Return the [X, Y] coordinate for the center point of the cell that contains the specified text.  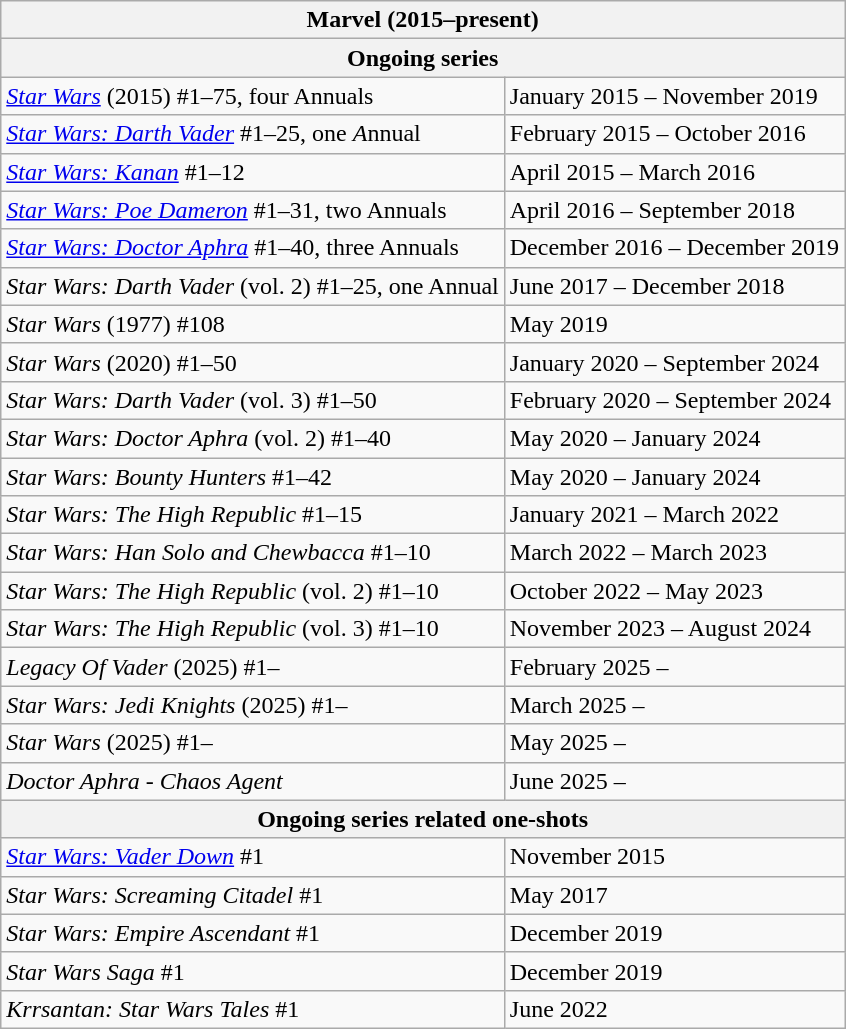
January 2015 – November 2019 [674, 96]
Star Wars: The High Republic #1–15 [253, 515]
Star Wars: Poe Dameron #1–31, two Annuals [253, 210]
February 2025 – [674, 667]
April 2016 – September 2018 [674, 210]
Star Wars: Jedi Knights (2025) #1– [253, 705]
Krrsantan: Star Wars Tales #1 [253, 1009]
Star Wars: Bounty Hunters #1–42 [253, 477]
Star Wars (2020) #1–50 [253, 362]
Star Wars: Han Solo and Chewbacca #1–10 [253, 553]
January 2021 – March 2022 [674, 515]
Legacy Of Vader (2025) #1– [253, 667]
April 2015 – March 2016 [674, 172]
March 2025 – [674, 705]
January 2020 – September 2024 [674, 362]
March 2022 – March 2023 [674, 553]
Star Wars: Doctor Aphra #1–40, three Annuals [253, 248]
Star Wars (2015) #1–75, four Annuals [253, 96]
Star Wars: The High Republic (vol. 2) #1–10 [253, 591]
Star Wars: Kanan #1–12 [253, 172]
Ongoing series [423, 58]
Star Wars: Darth Vader #1–25, one Annual [253, 134]
Star Wars (2025) #1– [253, 743]
June 2022 [674, 1009]
February 2015 – October 2016 [674, 134]
November 2023 – August 2024 [674, 629]
June 2017 – December 2018 [674, 286]
December 2016 – December 2019 [674, 248]
June 2025 – [674, 781]
Star Wars: Empire Ascendant #1 [253, 933]
Star Wars: Doctor Aphra (vol. 2) #1–40 [253, 438]
November 2015 [674, 857]
Star Wars: Darth Vader (vol. 2) #1–25, one Annual [253, 286]
Star Wars: Darth Vader (vol. 3) #1–50 [253, 400]
October 2022 – May 2023 [674, 591]
Star Wars: The High Republic (vol. 3) #1–10 [253, 629]
Marvel (2015–present) [423, 20]
February 2020 – September 2024 [674, 400]
Doctor Aphra - Chaos Agent [253, 781]
Star Wars (1977) #108 [253, 324]
Star Wars: Vader Down #1 [253, 857]
Star Wars Saga #1 [253, 971]
May 2025 – [674, 743]
May 2017 [674, 895]
Ongoing series related one-shots [423, 819]
May 2019 [674, 324]
Star Wars: Screaming Citadel #1 [253, 895]
